Scan for the cell matching the given text and deliver its (x, y) coordinate at center. 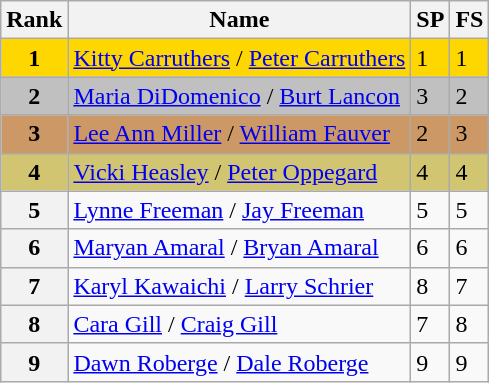
Cara Gill / Craig Gill (240, 324)
SP (430, 20)
Rank (34, 20)
Kitty Carruthers / Peter Carruthers (240, 58)
Karyl Kawaichi / Larry Schrier (240, 286)
Maryan Amaral / Bryan Amaral (240, 248)
Lee Ann Miller / William Fauver (240, 134)
Vicki Heasley / Peter Oppegard (240, 172)
Dawn Roberge / Dale Roberge (240, 362)
Lynne Freeman / Jay Freeman (240, 210)
Name (240, 20)
FS (470, 20)
Maria DiDomenico / Burt Lancon (240, 96)
